From the cell containing the given text, extract its center point as (x, y) coordinate. 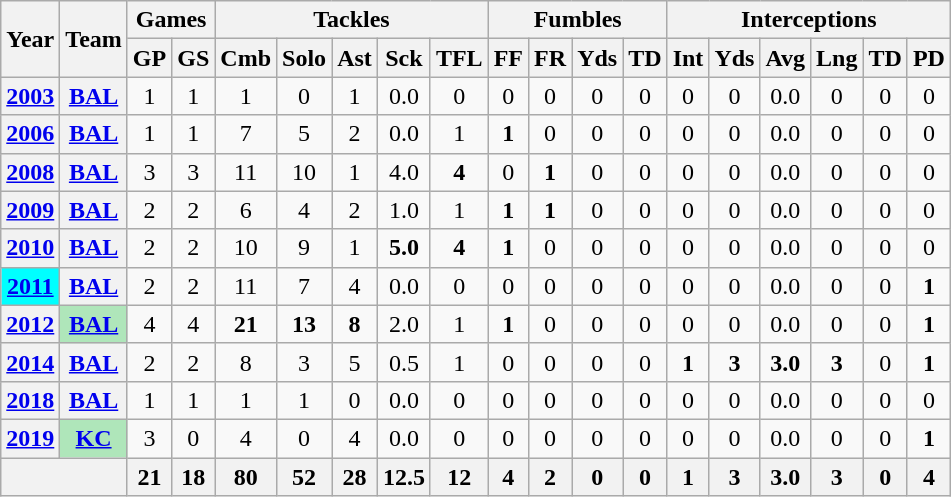
4.0 (404, 172)
PD (928, 58)
Cmb (246, 58)
Fumbles (578, 20)
2.0 (404, 324)
KC (94, 438)
Solo (304, 58)
1.0 (404, 210)
28 (355, 477)
Games (170, 20)
Lng (837, 58)
2003 (30, 96)
2010 (30, 248)
Int (688, 58)
9 (304, 248)
18 (194, 477)
2011 (30, 286)
GP (149, 58)
2008 (30, 172)
12 (459, 477)
Interceptions (808, 20)
Avg (786, 58)
6 (246, 210)
2009 (30, 210)
2006 (30, 134)
Year (30, 39)
2018 (30, 400)
Team (94, 39)
Sck (404, 58)
2012 (30, 324)
2019 (30, 438)
5.0 (404, 248)
2014 (30, 362)
FF (508, 58)
Ast (355, 58)
52 (304, 477)
12.5 (404, 477)
13 (304, 324)
0.5 (404, 362)
FR (550, 58)
80 (246, 477)
TFL (459, 58)
GS (194, 58)
Tackles (352, 20)
